Pinpoint the cell where the given text exists, returning its [X, Y] midpoint coordinate. 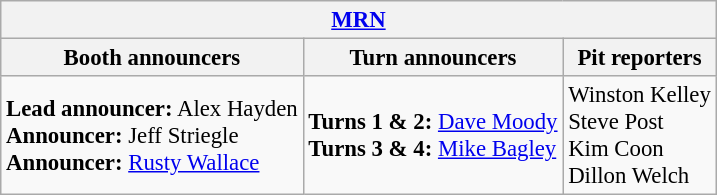
Turn announcers [433, 58]
Turns 1 & 2: Dave MoodyTurns 3 & 4: Mike Bagley [433, 136]
MRN [358, 20]
Winston KelleySteve PostKim CoonDillon Welch [640, 136]
Lead announcer: Alex HaydenAnnouncer: Jeff StriegleAnnouncer: Rusty Wallace [152, 136]
Pit reporters [640, 58]
Booth announcers [152, 58]
